Output the (X, Y) coordinate of the center of the cell containing the given text.  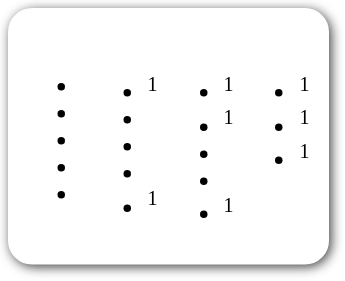
11 (122, 136)
